Pinpoint the cell where the given text exists, returning its (x, y) midpoint coordinate. 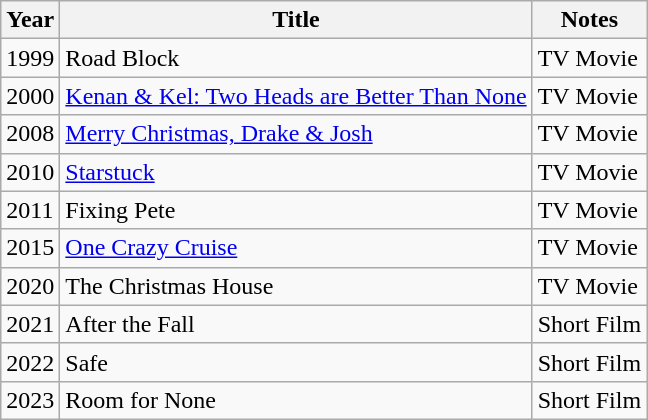
2010 (30, 172)
2023 (30, 400)
One Crazy Cruise (296, 248)
Road Block (296, 58)
Fixing Pete (296, 210)
Kenan & Kel: Two Heads are Better Than None (296, 96)
2015 (30, 248)
Starstuck (296, 172)
Title (296, 20)
After the Fall (296, 324)
2011 (30, 210)
Merry Christmas, Drake & Josh (296, 134)
1999 (30, 58)
2021 (30, 324)
Room for None (296, 400)
Safe (296, 362)
2022 (30, 362)
2000 (30, 96)
2008 (30, 134)
Year (30, 20)
The Christmas House (296, 286)
Notes (589, 20)
2020 (30, 286)
